Capture the cell that displays the provided text and extract its (X, Y) central coordinate. 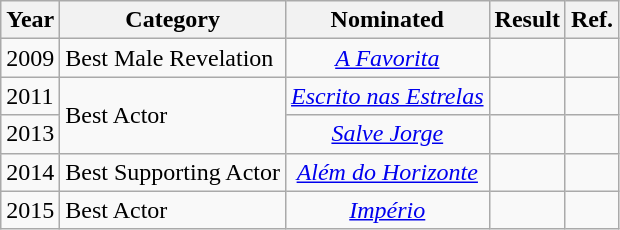
Best Male Revelation (173, 58)
Best Supporting Actor (173, 172)
Year (30, 20)
Result (527, 20)
Além do Horizonte (388, 172)
2009 (30, 58)
Category (173, 20)
Ref. (592, 20)
Escrito nas Estrelas (388, 96)
2014 (30, 172)
Império (388, 210)
A Favorita (388, 58)
2015 (30, 210)
Salve Jorge (388, 134)
2011 (30, 96)
Nominated (388, 20)
2013 (30, 134)
